Locate the cell with the specified text and output its (x, y) center coordinate. 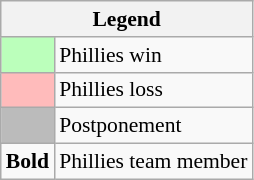
Phillies win (153, 55)
Phillies team member (153, 162)
Phillies loss (153, 90)
Postponement (153, 126)
Bold (28, 162)
Legend (127, 19)
